Identify which cell holds the provided text, then report its [X, Y] central coordinate. 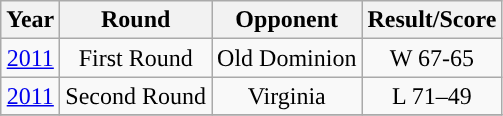
Virginia [287, 96]
Round [136, 20]
W 67-65 [432, 58]
Second Round [136, 96]
Opponent [287, 20]
First Round [136, 58]
Result/Score [432, 20]
Old Dominion [287, 58]
L 71–49 [432, 96]
Year [30, 20]
